Capture the cell that displays the provided text and extract its [X, Y] central coordinate. 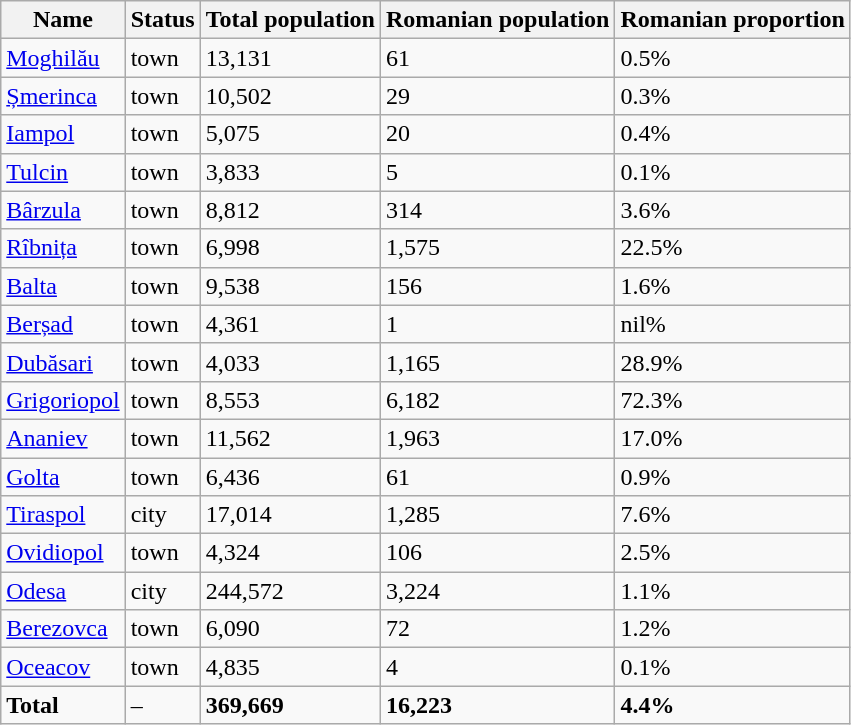
4,835 [290, 667]
72.3% [732, 400]
1.6% [732, 286]
Berezovca [63, 629]
13,131 [290, 58]
29 [497, 96]
3.6% [732, 210]
4,361 [290, 324]
17,014 [290, 515]
Total [63, 705]
6,998 [290, 248]
0.5% [732, 58]
5 [497, 172]
1,165 [497, 362]
Romanian population [497, 20]
Total population [290, 20]
Bârzula [63, 210]
Golta [63, 477]
6,436 [290, 477]
0.9% [732, 477]
Ananiev [63, 438]
28.9% [732, 362]
Tiraspol [63, 515]
314 [497, 210]
3,833 [290, 172]
8,553 [290, 400]
Berșad [63, 324]
2.5% [732, 553]
9,538 [290, 286]
Grigoriopol [63, 400]
106 [497, 553]
Romanian proportion [732, 20]
Dubăsari [63, 362]
1.1% [732, 591]
4.4% [732, 705]
17.0% [732, 438]
Șmerinca [63, 96]
4,033 [290, 362]
8,812 [290, 210]
244,572 [290, 591]
10,502 [290, 96]
4 [497, 667]
5,075 [290, 134]
Tulcin [63, 172]
Moghilău [63, 58]
Odesa [63, 591]
1,575 [497, 248]
20 [497, 134]
1,963 [497, 438]
4,324 [290, 553]
Iampol [63, 134]
156 [497, 286]
– [162, 705]
1.2% [732, 629]
Rîbnița [63, 248]
11,562 [290, 438]
1,285 [497, 515]
1 [497, 324]
3,224 [497, 591]
nil% [732, 324]
6,090 [290, 629]
Name [63, 20]
369,669 [290, 705]
Balta [63, 286]
16,223 [497, 705]
0.4% [732, 134]
72 [497, 629]
22.5% [732, 248]
6,182 [497, 400]
Status [162, 20]
0.3% [732, 96]
Ovidiopol [63, 553]
Oceacov [63, 667]
7.6% [732, 515]
